Detect which cell encompasses the target text, then output its [X, Y] center coordinate. 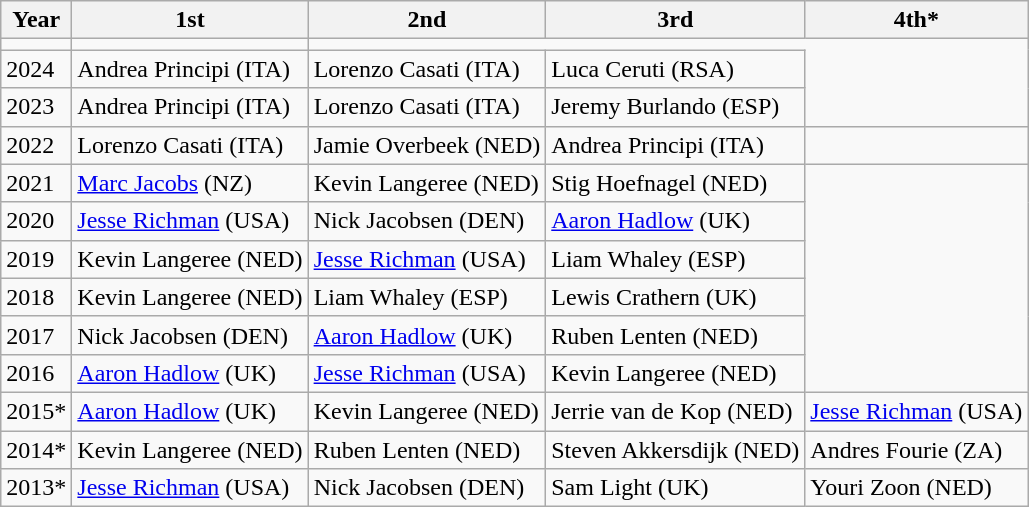
2018 [36, 297]
1st [190, 20]
2015* [36, 411]
2021 [36, 183]
3rd [676, 20]
Jeremy Burlando (ESP) [676, 107]
2nd [427, 20]
2014* [36, 449]
4th* [916, 20]
Marc Jacobs (NZ) [190, 183]
2013* [36, 488]
Year [36, 20]
2016 [36, 373]
2022 [36, 145]
Sam Light (UK) [676, 488]
2023 [36, 107]
2019 [36, 259]
Luca Ceruti (RSA) [676, 69]
Jamie Overbeek (NED) [427, 145]
2020 [36, 221]
Stig Hoefnagel (NED) [676, 183]
Youri Zoon (NED) [916, 488]
2017 [36, 335]
Jerrie van de Kop (NED) [676, 411]
Andres Fourie (ZA) [916, 449]
Steven Akkersdijk (NED) [676, 449]
2024 [36, 69]
Lewis Crathern (UK) [676, 297]
